Output the [x, y] coordinate of the center of the cell containing the given text.  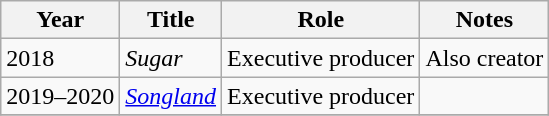
Year [60, 20]
Sugar [171, 58]
Songland [171, 96]
Also creator [484, 58]
Notes [484, 20]
Title [171, 20]
2018 [60, 58]
2019–2020 [60, 96]
Role [321, 20]
